Pinpoint the cell where the given text exists, returning its (X, Y) midpoint coordinate. 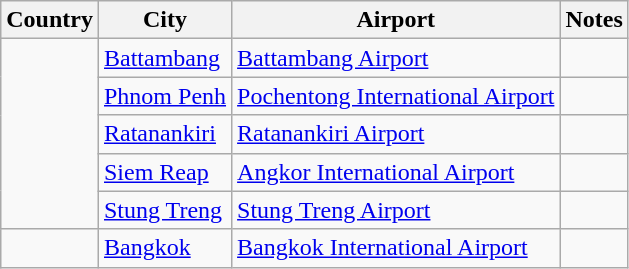
Bangkok International Airport (396, 248)
Stung Treng Airport (396, 210)
Phnom Penh (164, 96)
Stung Treng (164, 210)
Ratanankiri Airport (396, 134)
Notes (594, 20)
Bangkok (164, 248)
City (164, 20)
Country (50, 20)
Ratanankiri (164, 134)
Battambang Airport (396, 58)
Airport (396, 20)
Pochentong International Airport (396, 96)
Siem Reap (164, 172)
Battambang (164, 58)
Angkor International Airport (396, 172)
